Search for the cell housing the specified text and yield its [x, y] center coordinate. 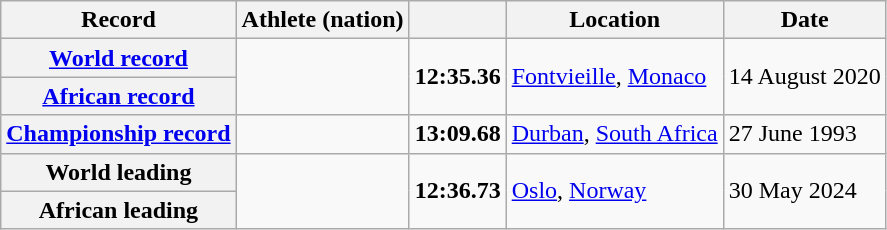
Championship record [118, 134]
Oslo, Norway [614, 191]
Record [118, 20]
World record [118, 58]
Fontvieille, Monaco [614, 77]
27 June 1993 [804, 134]
13:09.68 [458, 134]
14 August 2020 [804, 77]
World leading [118, 172]
African leading [118, 210]
Durban, South Africa [614, 134]
Date [804, 20]
African record [118, 96]
Location [614, 20]
12:36.73 [458, 191]
30 May 2024 [804, 191]
Athlete (nation) [322, 20]
12:35.36 [458, 77]
